Return the (X, Y) coordinate for the center point of the cell that contains the specified text.  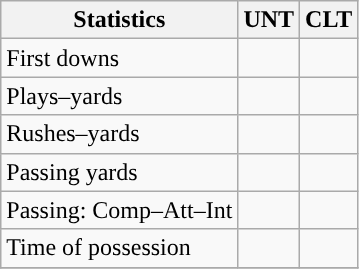
Time of possession (120, 248)
Plays–yards (120, 96)
Passing: Comp–Att–Int (120, 210)
First downs (120, 58)
Rushes–yards (120, 134)
UNT (269, 20)
CLT (329, 20)
Passing yards (120, 172)
Statistics (120, 20)
